Return the [X, Y] coordinate for the center point of the cell that contains the specified text.  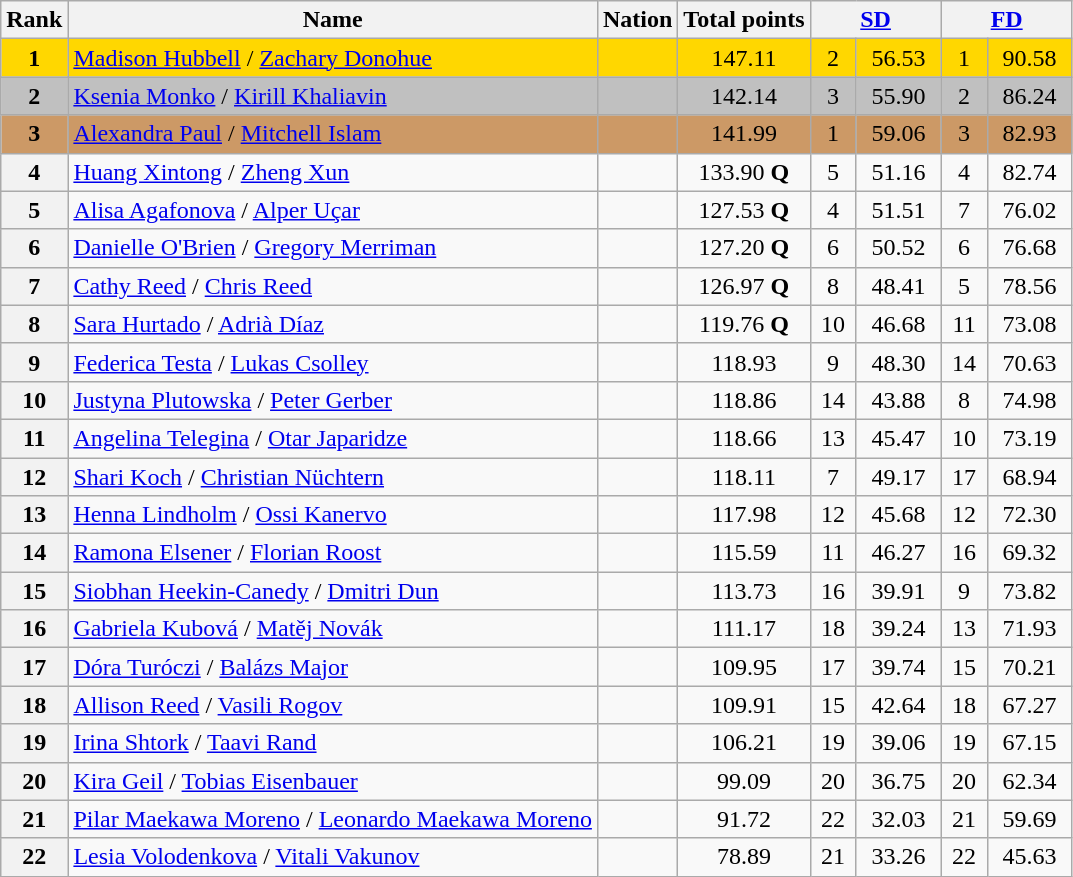
73.82 [1030, 591]
Justyna Plutowska / Peter Gerber [333, 400]
74.98 [1030, 400]
119.76 Q [744, 324]
78.89 [744, 857]
99.09 [744, 781]
39.24 [898, 629]
76.02 [1030, 210]
43.88 [898, 400]
39.91 [898, 591]
Sara Hurtado / Adrià Díaz [333, 324]
86.24 [1030, 96]
91.72 [744, 819]
59.06 [898, 134]
Name [333, 20]
49.17 [898, 477]
118.86 [744, 400]
118.11 [744, 477]
56.53 [898, 58]
109.91 [744, 705]
FD [1006, 20]
127.20 Q [744, 248]
Rank [34, 20]
48.41 [898, 286]
78.56 [1030, 286]
117.98 [744, 515]
39.06 [898, 743]
45.63 [1030, 857]
Angelina Telegina / Otar Japaridze [333, 438]
127.53 Q [744, 210]
Siobhan Heekin-Canedy / Dmitri Dun [333, 591]
126.97 Q [744, 286]
Cathy Reed / Chris Reed [333, 286]
67.27 [1030, 705]
115.59 [744, 553]
Kira Geil / Tobias Eisenbauer [333, 781]
Federica Testa / Lukas Csolley [333, 362]
73.19 [1030, 438]
Pilar Maekawa Moreno / Leonardo Maekawa Moreno [333, 819]
SD [876, 20]
142.14 [744, 96]
Lesia Volodenkova / Vitali Vakunov [333, 857]
51.16 [898, 172]
Allison Reed / Vasili Rogov [333, 705]
Alexandra Paul / Mitchell Islam [333, 134]
72.30 [1030, 515]
Ramona Elsener / Florian Roost [333, 553]
Huang Xintong / Zheng Xun [333, 172]
67.15 [1030, 743]
62.34 [1030, 781]
59.69 [1030, 819]
36.75 [898, 781]
Irina Shtork / Taavi Rand [333, 743]
50.52 [898, 248]
45.68 [898, 515]
118.66 [744, 438]
106.21 [744, 743]
Dóra Turóczi / Balázs Major [333, 667]
39.74 [898, 667]
51.51 [898, 210]
111.17 [744, 629]
48.30 [898, 362]
90.58 [1030, 58]
82.74 [1030, 172]
68.94 [1030, 477]
71.93 [1030, 629]
70.21 [1030, 667]
Gabriela Kubová / Matěj Novák [333, 629]
133.90 Q [744, 172]
Henna Lindholm / Ossi Kanervo [333, 515]
55.90 [898, 96]
113.73 [744, 591]
109.95 [744, 667]
82.93 [1030, 134]
70.63 [1030, 362]
118.93 [744, 362]
73.08 [1030, 324]
46.27 [898, 553]
Madison Hubbell / Zachary Donohue [333, 58]
141.99 [744, 134]
Total points [744, 20]
69.32 [1030, 553]
33.26 [898, 857]
45.47 [898, 438]
Nation [637, 20]
46.68 [898, 324]
Alisa Agafonova / Alper Uçar [333, 210]
Ksenia Monko / Kirill Khaliavin [333, 96]
42.64 [898, 705]
Shari Koch / Christian Nüchtern [333, 477]
147.11 [744, 58]
32.03 [898, 819]
76.68 [1030, 248]
Danielle O'Brien / Gregory Merriman [333, 248]
